Scan for the cell matching the given text and deliver its [X, Y] coordinate at center. 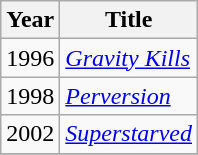
1998 [30, 96]
Perversion [129, 96]
1996 [30, 58]
2002 [30, 134]
Gravity Kills [129, 58]
Year [30, 20]
Superstarved [129, 134]
Title [129, 20]
